Return (x, y) of the center of cell containing provided text 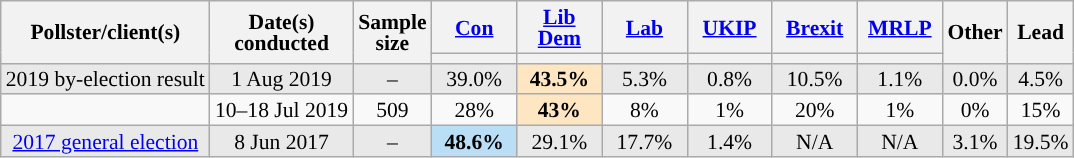
19.5% (1041, 142)
17.7% (644, 142)
10–18 Jul 2019 (282, 110)
0.8% (730, 78)
2019 by-election result (106, 78)
509 (392, 110)
4.5% (1041, 78)
39.0% (474, 78)
8 Jun 2017 (282, 142)
20% (814, 110)
43.5% (560, 78)
1.1% (900, 78)
Lab (644, 27)
UKIP (730, 27)
MRLP (900, 27)
1.4% (730, 142)
8% (644, 110)
Other (974, 32)
0% (974, 110)
43% (560, 110)
2017 general election (106, 142)
29.1% (560, 142)
0.0% (974, 78)
Lead (1041, 32)
1 Aug 2019 (282, 78)
Date(s)conducted (282, 32)
Pollster/client(s) (106, 32)
15% (1041, 110)
Brexit (814, 27)
28% (474, 110)
5.3% (644, 78)
3.1% (974, 142)
48.6% (474, 142)
10.5% (814, 78)
Samplesize (392, 32)
Con (474, 27)
Lib Dem (560, 27)
